Pinpoint the cell where the given text exists, returning its [X, Y] midpoint coordinate. 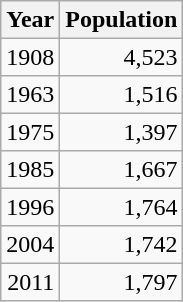
1,667 [122, 170]
Year [30, 20]
1963 [30, 94]
1,764 [122, 206]
1,742 [122, 244]
2004 [30, 244]
1,797 [122, 282]
Population [122, 20]
1996 [30, 206]
1975 [30, 132]
1985 [30, 170]
4,523 [122, 56]
1,516 [122, 94]
2011 [30, 282]
1,397 [122, 132]
1908 [30, 56]
